Scan for the cell matching the given text and deliver its (x, y) coordinate at center. 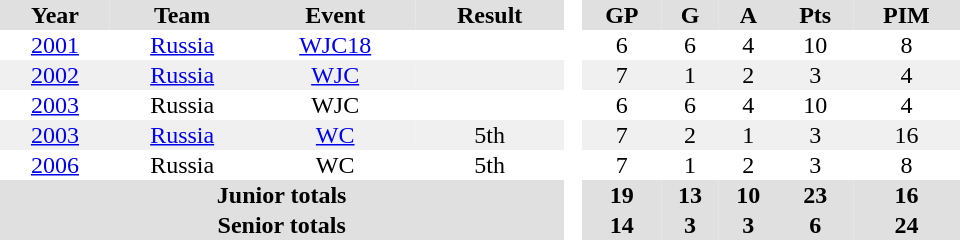
2001 (55, 45)
23 (814, 195)
PIM (906, 15)
Year (55, 15)
Result (490, 15)
Junior totals (282, 195)
2002 (55, 75)
GP (622, 15)
Team (182, 15)
WJC18 (335, 45)
G (690, 15)
Pts (814, 15)
Senior totals (282, 225)
14 (622, 225)
A (748, 15)
19 (622, 195)
13 (690, 195)
24 (906, 225)
Event (335, 15)
2006 (55, 165)
